Return (X, Y) of the center of cell containing provided text 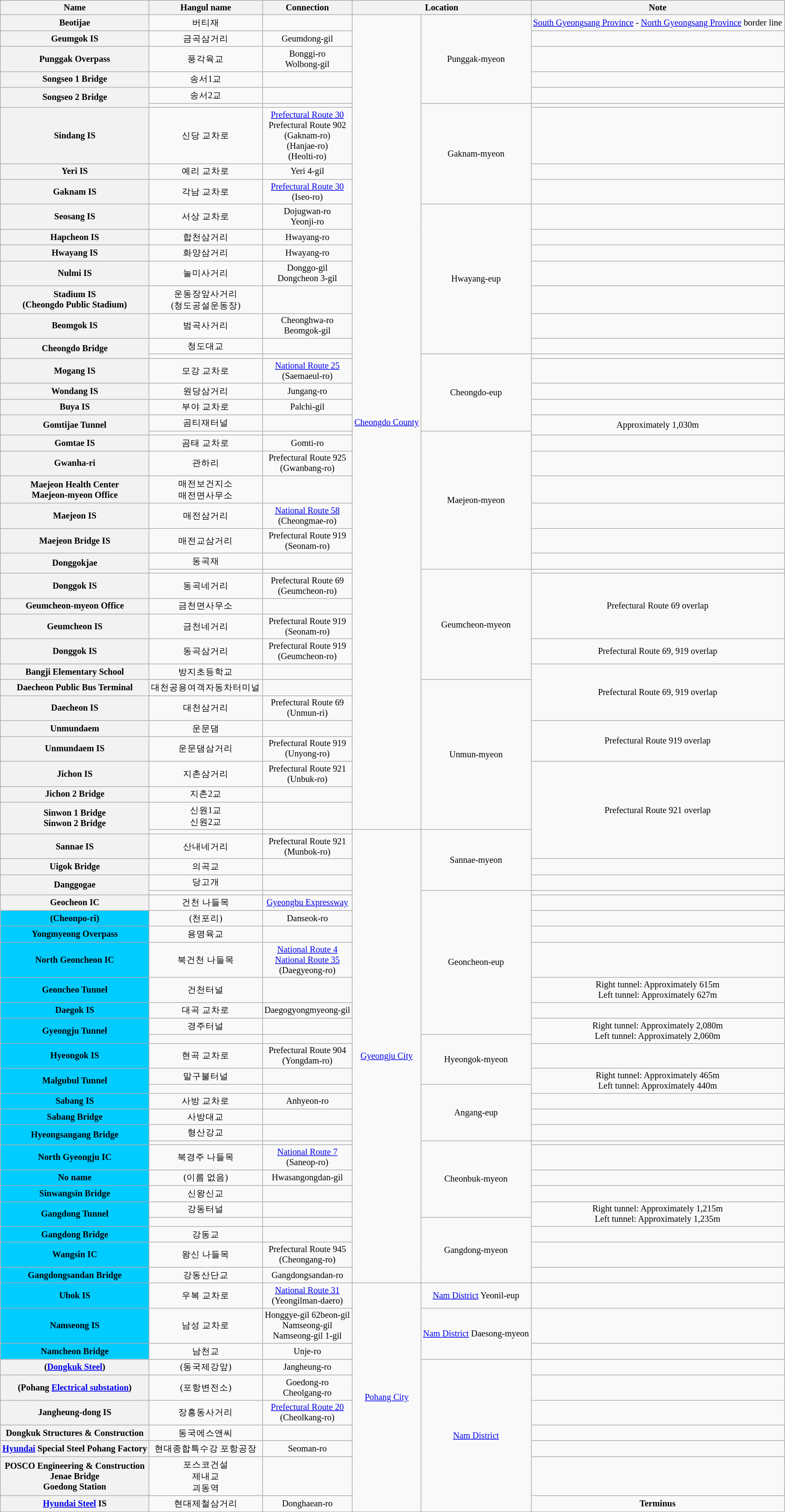
동곡네거리 (206, 586)
지촌삼거리 (206, 774)
Gomtijae Tunnel (75, 425)
합천삼거리 (206, 237)
Prefectural Route 69(Geumcheon-ro) (307, 586)
Ubok IS (75, 1295)
POSCO Engineering & ConstructionJenae BridgeGoedong Station (75, 1477)
각남 교차로 (206, 192)
Nam District (476, 1435)
Nam District Daesong-myeon (476, 1333)
부야 교차로 (206, 407)
Punggak-myeon (476, 59)
Geoncheo Tunnel (75, 990)
Prefectural Route 69(Unmun-ri) (307, 708)
Yongmyeong Overpass (75, 934)
Yeri 4-gil (307, 171)
Geumcheon-myeon Office (75, 606)
Daecheon Public Bus Terminal (75, 688)
Gyeongju City (387, 1056)
현곡 교차로 (206, 1056)
곰티재터널 (206, 423)
Sannae IS (75, 846)
경주터널 (206, 1026)
Daegogyongmyeong-gil (307, 1010)
Gomtae IS (75, 443)
Prefectural Route 904(Yongdam-ro) (307, 1056)
눌미사거리 (206, 273)
동곡삼거리 (206, 651)
No name (75, 1177)
National Route 31(Yeongilman-daero) (307, 1295)
북건천 나들목 (206, 960)
Hwayang IS (75, 253)
건천 나들목 (206, 902)
강동교 (206, 1234)
Prefectural Route 30(Iseo-ro) (307, 192)
운문댐 (206, 728)
송서1교 (206, 80)
범곡사거리 (206, 326)
Maejeon-myeon (476, 500)
Prefectural Route 30Prefectural Route 902(Gaknam-ro)(Hanjae-ro)(Heolti-ro) (307, 135)
Prefectural Route 69 overlap (658, 606)
관하리 (206, 463)
Prefectural Route 921 overlap (658, 810)
화양삼거리 (206, 253)
Songseo 1 Bridge (75, 80)
Honggye-gil 62beon-gilNamseong-gilNamseong-gil 1-gil (307, 1326)
Angang-eup (476, 1112)
Donggokjae (75, 563)
동곡재 (206, 561)
매전삼거리 (206, 516)
Stadium IS(Cheongdo Public Stadium) (75, 300)
Nam District Yeonil-eup (476, 1295)
Buya IS (75, 407)
Location (441, 7)
Cheongdo-eup (476, 392)
Gwanha-ri (75, 463)
Sinwangsin Bridge (75, 1194)
송서2교 (206, 95)
Hapcheon IS (75, 237)
Approximately 1,030m (658, 425)
Hyeongok IS (75, 1056)
운동장앞사거리(청도공설운동장) (206, 300)
Geoncheon-eup (476, 962)
남천교 (206, 1351)
Prefectural Route 919(Geumcheon-ro) (307, 651)
강동산단교 (206, 1275)
장흥동사거리 (206, 1413)
National Route 58(Cheongmae-ro) (307, 516)
현대제철삼거리 (206, 1503)
Hyundai Special Steel Pohang Factory (75, 1449)
당고개 (206, 882)
Namcheon Bridge (75, 1351)
서상 교차로 (206, 217)
Maejeon IS (75, 516)
남성 교차로 (206, 1326)
Bangji Elementary School (75, 672)
Donghaean-ro (307, 1503)
Beomgok IS (75, 326)
Malgubul Tunnel (75, 1080)
Jungang-ro (307, 391)
Geumcheon IS (75, 626)
Prefectural Route 945(Cheongang-ro) (307, 1255)
Donggo-gilDongcheon 3-gil (307, 273)
Hyeongok-myeon (476, 1059)
대천삼거리 (206, 708)
Cheonghwa-roBeomgok-gil (307, 326)
Hyundai Steel IS (75, 1503)
Uigok Bridge (75, 867)
Cheongdo County (387, 422)
(이름 없음) (206, 1177)
National Route 25(Saemaeul-ro) (307, 371)
용명육교 (206, 934)
금곡삼거리 (206, 39)
Pohang City (387, 1397)
의곡교 (206, 867)
버티재 (206, 22)
South Gyeongsang Province - North Gyeongsang Province border line (658, 22)
Seoman-ro (307, 1449)
Palchi-gil (307, 407)
Right tunnel: Approximately 615mLeft tunnel: Approximately 627m (658, 990)
Prefectural Route 921(Unbuk-ro) (307, 774)
Gangdong Tunnel (75, 1214)
Geumgok IS (75, 39)
사방대교 (206, 1117)
청도대교 (206, 346)
Sabang Bridge (75, 1117)
Wangsin IC (75, 1255)
Namseong IS (75, 1326)
(Dongkuk Steel) (75, 1367)
Punggak Overpass (75, 59)
Right tunnel: Approximately 1,215mLeft tunnel: Approximately 1,235m (658, 1214)
Gangdong-myeon (476, 1250)
Right tunnel: Approximately 2,080mLeft tunnel: Approximately 2,060m (658, 1031)
Right tunnel: Approximately 465mLeft tunnel: Approximately 440m (658, 1080)
(Cheonpo-ri) (75, 919)
Unje-ro (307, 1351)
방지초등학교 (206, 672)
Prefectural Route 20(Cheolkang-ro) (307, 1413)
Wondang IS (75, 391)
Unmundaem (75, 728)
왕신 나들목 (206, 1255)
Jichon IS (75, 774)
Name (75, 7)
운문댐삼거리 (206, 749)
Dojugwan-roYeonji-ro (307, 217)
Gyeongju Tunnel (75, 1031)
Daecheon IS (75, 708)
Jangheung-ro (307, 1367)
Unmundaem IS (75, 749)
예리 교차로 (206, 171)
Maejeon Health CenterMaejeon-myeon Office (75, 490)
풍각육교 (206, 59)
Prefectural Route 921(Munbok-ro) (307, 846)
Cheongdo Bridge (75, 348)
Jangheung-dong IS (75, 1413)
Nulmi IS (75, 273)
Prefectural Route 925(Gwanbang-ro) (307, 463)
Gomti-ro (307, 443)
건천터널 (206, 990)
(동국제강앞) (206, 1367)
Connection (307, 7)
Gangdong Bridge (75, 1234)
North Geoncheon IC (75, 960)
Hwayang-eup (476, 279)
Cheonbuk-myeon (476, 1179)
Bonggi-roWolbong-gil (307, 59)
(포항변전소) (206, 1387)
Hwasangongdan-gil (307, 1177)
Yeri IS (75, 171)
(Pohang Electrical substation) (75, 1387)
Prefectural Route 919 overlap (658, 741)
Sannae-myeon (476, 860)
Maejeon Bridge IS (75, 541)
Terminus (658, 1503)
Daegok IS (75, 1010)
사방 교차로 (206, 1101)
(천포리) (206, 919)
강동터널 (206, 1209)
Unmun-myeon (476, 754)
금천네거리 (206, 626)
Danseok-ro (307, 919)
Gangdongsandan Bridge (75, 1275)
Danggogae (75, 884)
신원1교신원2교 (206, 816)
Hangul name (206, 7)
Seosang IS (75, 217)
대천공용여객자동차터미널 (206, 688)
National Route 7(Saneop-ro) (307, 1157)
대곡 교차로 (206, 1010)
National Route 4National Route 35(Daegyeong-ro) (307, 960)
신왕신교 (206, 1194)
Dongkuk Structures & Construction (75, 1432)
Geocheon IC (75, 902)
말구불터널 (206, 1076)
동국에스앤씨 (206, 1432)
Songseo 2 Bridge (75, 97)
매전교삼거리 (206, 541)
Gaknam-myeon (476, 154)
Goedong-roCheolgang-ro (307, 1387)
포스코건설제내교괴동역 (206, 1477)
Gangdongsandan-ro (307, 1275)
Geumcheon-myeon (476, 624)
Beotijae (75, 22)
신당 교차로 (206, 135)
지촌2교 (206, 794)
원당삼거리 (206, 391)
북경주 나들목 (206, 1157)
매전보건지소매전면사무소 (206, 490)
Sinwon 1 BridgeSinwon 2 Bridge (75, 817)
현대종합특수강 포항공장 (206, 1449)
Anhyeon-ro (307, 1101)
금천면사무소 (206, 606)
Note (658, 7)
Prefectural Route 919(Unyong-ro) (307, 749)
Geumdong-gil (307, 39)
형산강교 (206, 1132)
Mogang IS (75, 371)
곰태 교차로 (206, 443)
Sindang IS (75, 135)
산내네거리 (206, 846)
Gyeongbu Expressway (307, 902)
우복 교차로 (206, 1295)
Jichon 2 Bridge (75, 794)
North Gyeongju IC (75, 1157)
모강 교차로 (206, 371)
Sabang IS (75, 1101)
Hyeongsangang Bridge (75, 1134)
Gaknam IS (75, 192)
